Scan for the cell matching the given text and deliver its [X, Y] coordinate at center. 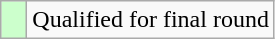
Qualified for final round [151, 20]
